From the cell containing the given text, extract its center point as [X, Y] coordinate. 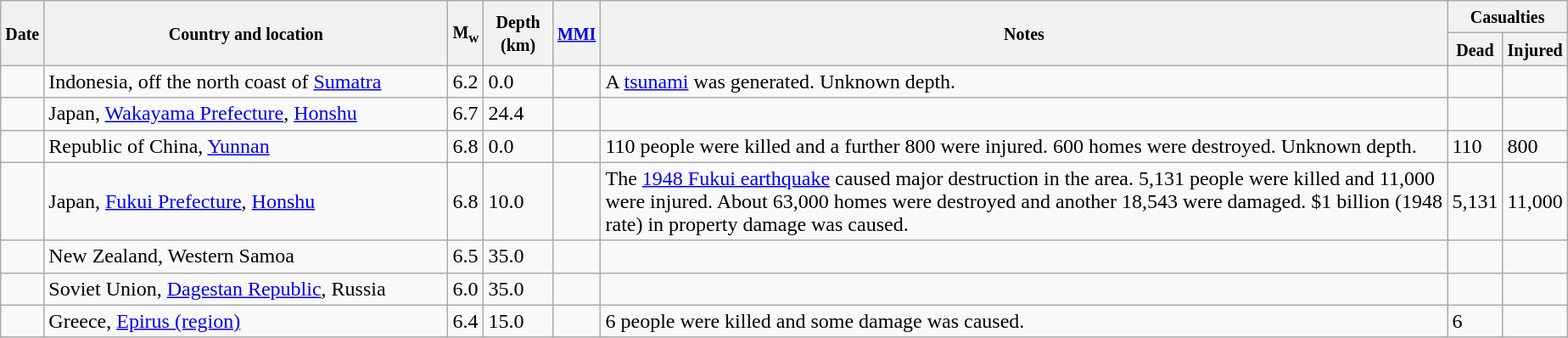
Injured [1535, 49]
Soviet Union, Dagestan Republic, Russia [246, 289]
Mw [466, 33]
800 [1535, 146]
6.5 [466, 256]
Republic of China, Yunnan [246, 146]
6 [1475, 321]
6.7 [466, 114]
10.0 [518, 201]
Japan, Fukui Prefecture, Honshu [246, 201]
6 people were killed and some damage was caused. [1024, 321]
15.0 [518, 321]
6.4 [466, 321]
6.0 [466, 289]
Japan, Wakayama Prefecture, Honshu [246, 114]
Date [22, 33]
110 [1475, 146]
5,131 [1475, 201]
6.2 [466, 82]
Dead [1475, 49]
New Zealand, Western Samoa [246, 256]
A tsunami was generated. Unknown depth. [1024, 82]
Depth (km) [518, 33]
110 people were killed and a further 800 were injured. 600 homes were destroyed. Unknown depth. [1024, 146]
Country and location [246, 33]
Greece, Epirus (region) [246, 321]
MMI [577, 33]
Casualties [1507, 17]
11,000 [1535, 201]
24.4 [518, 114]
Indonesia, off the north coast of Sumatra [246, 82]
Notes [1024, 33]
